For the text-containing cell, return its midpoint in [x, y] coordinate format. 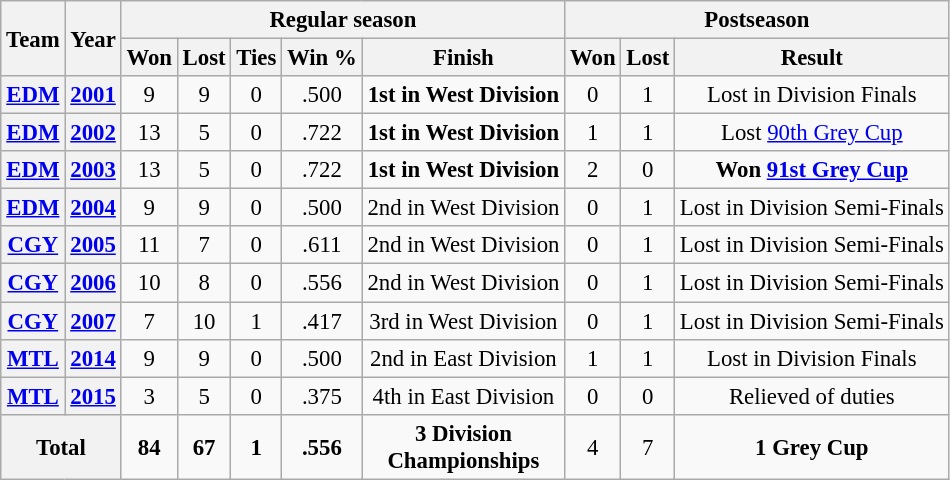
2001 [93, 95]
4 [593, 446]
Total [61, 446]
4th in East Division [464, 396]
.417 [322, 321]
2004 [93, 208]
Relieved of duties [812, 396]
Team [33, 38]
1 Grey Cup [812, 446]
11 [149, 245]
Lost 90th Grey Cup [812, 133]
2003 [93, 170]
3rd in West Division [464, 321]
.375 [322, 396]
2002 [93, 133]
84 [149, 446]
Finish [464, 58]
Result [812, 58]
Win % [322, 58]
Ties [256, 58]
.611 [322, 245]
2nd in East Division [464, 358]
3 [149, 396]
2006 [93, 283]
Regular season [343, 20]
Postseason [757, 20]
2015 [93, 396]
Won 91st Grey Cup [812, 170]
67 [204, 446]
3 Division Championships [464, 446]
8 [204, 283]
2005 [93, 245]
Year [93, 38]
2 [593, 170]
2007 [93, 321]
2014 [93, 358]
